Pinpoint the cell where the given text exists, returning its (X, Y) midpoint coordinate. 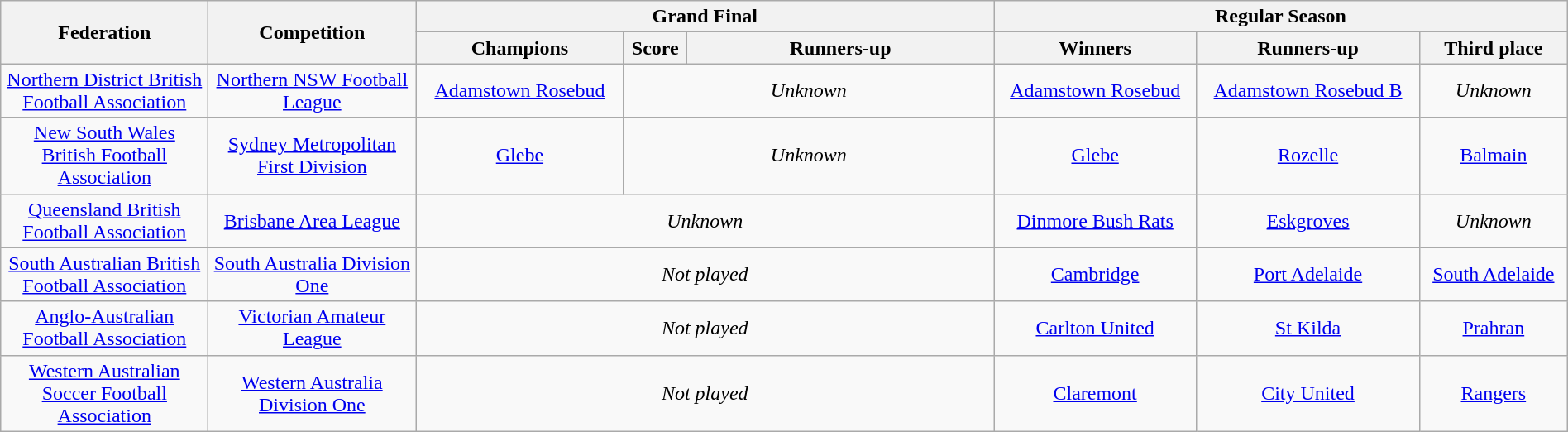
Adamstown Rosebud B (1308, 91)
Port Adelaide (1308, 275)
Third place (1494, 48)
Dinmore Bush Rats (1095, 220)
South Australia Division One (313, 275)
Competition (313, 32)
Score (655, 48)
Claremont (1095, 393)
Champions (519, 48)
Eskgroves (1308, 220)
South Adelaide (1494, 275)
Balmain (1494, 156)
Northern District British Football Association (104, 91)
Prahran (1494, 328)
Rangers (1494, 393)
Anglo-Australian Football Association (104, 328)
Northern NSW Football League (313, 91)
Grand Final (705, 17)
City United (1308, 393)
Carlton United (1095, 328)
Sydney Metropolitan First Division (313, 156)
Western Australia Division One (313, 393)
Regular Season (1281, 17)
Winners (1095, 48)
Western Australian Soccer Football Association (104, 393)
Rozelle (1308, 156)
Federation (104, 32)
Queensland British Football Association (104, 220)
St Kilda (1308, 328)
Victorian Amateur League (313, 328)
South Australian British Football Association (104, 275)
Brisbane Area League (313, 220)
New South Wales British Football Association (104, 156)
Cambridge (1095, 275)
